Find where the given text appears and provide that cell's center as (X, Y) coordinate. 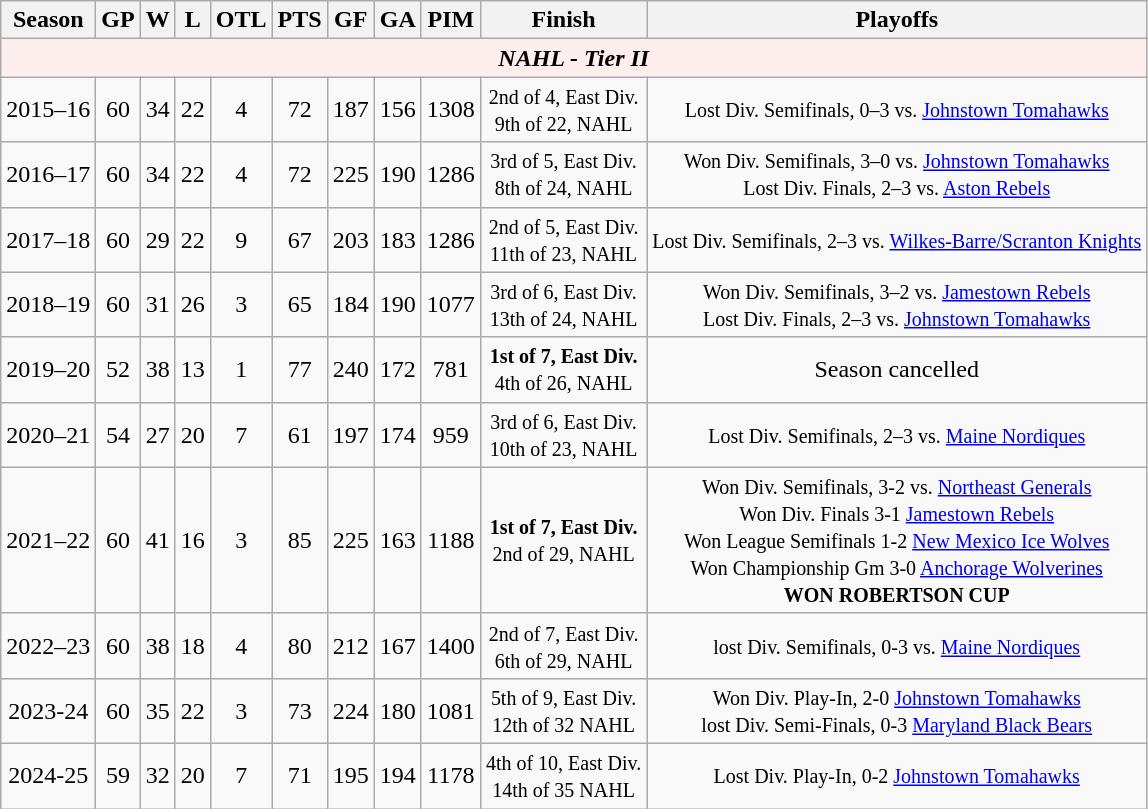
GA (398, 20)
71 (300, 776)
27 (158, 434)
195 (350, 776)
65 (300, 304)
W (158, 20)
1188 (450, 540)
183 (398, 240)
203 (350, 240)
2022–23 (48, 646)
Won Div. Semifinals, 3–2 vs. Jamestown RebelsLost Div. Finals, 2–3 vs. Johnstown Tomahawks (897, 304)
9 (241, 240)
67 (300, 240)
13 (192, 370)
2017–18 (48, 240)
172 (398, 370)
lost Div. Semifinals, 0-3 vs. Maine Nordiques (897, 646)
35 (158, 710)
Won Div. Semifinals, 3–0 vs. Johnstown TomahawksLost Div. Finals, 2–3 vs. Aston Rebels (897, 174)
61 (300, 434)
2024-25 (48, 776)
3rd of 5, East Div.8th of 24, NAHL (563, 174)
54 (118, 434)
2nd of 7, East Div.6th of 29, NAHL (563, 646)
59 (118, 776)
2nd of 5, East Div.11th of 23, NAHL (563, 240)
781 (450, 370)
174 (398, 434)
212 (350, 646)
Playoffs (897, 20)
41 (158, 540)
77 (300, 370)
Season (48, 20)
32 (158, 776)
Finish (563, 20)
1st of 7, East Div.4th of 26, NAHL (563, 370)
2015–16 (48, 110)
180 (398, 710)
1081 (450, 710)
80 (300, 646)
18 (192, 646)
194 (398, 776)
2018–19 (48, 304)
1 (241, 370)
26 (192, 304)
GP (118, 20)
4th of 10, East Div. 14th of 35 NAHL (563, 776)
85 (300, 540)
Lost Div. Semifinals, 2–3 vs. Wilkes-Barre/Scranton Knights (897, 240)
PTS (300, 20)
2016–17 (48, 174)
OTL (241, 20)
3rd of 6, East Div.13th of 24, NAHL (563, 304)
2021–22 (48, 540)
2020–21 (48, 434)
167 (398, 646)
2nd of 4, East Div.9th of 22, NAHL (563, 110)
2019–20 (48, 370)
1077 (450, 304)
PIM (450, 20)
187 (350, 110)
31 (158, 304)
224 (350, 710)
5th of 9, East Div. 12th of 32 NAHL (563, 710)
197 (350, 434)
29 (158, 240)
1178 (450, 776)
L (192, 20)
NAHL - Tier II (574, 58)
Season cancelled (897, 370)
Won Div. Play-In, 2-0 Johnstown Tomahawkslost Div. Semi-Finals, 0-3 Maryland Black Bears (897, 710)
163 (398, 540)
73 (300, 710)
184 (350, 304)
1400 (450, 646)
959 (450, 434)
GF (350, 20)
52 (118, 370)
156 (398, 110)
3rd of 6, East Div.10th of 23, NAHL (563, 434)
16 (192, 540)
Lost Div. Semifinals, 0–3 vs. Johnstown Tomahawks (897, 110)
Lost Div. Play-In, 0-2 Johnstown Tomahawks (897, 776)
240 (350, 370)
Lost Div. Semifinals, 2–3 vs. Maine Nordiques (897, 434)
2023-24 (48, 710)
1st of 7, East Div.2nd of 29, NAHL (563, 540)
1308 (450, 110)
